Identify which cell holds the provided text, then report its (x, y) central coordinate. 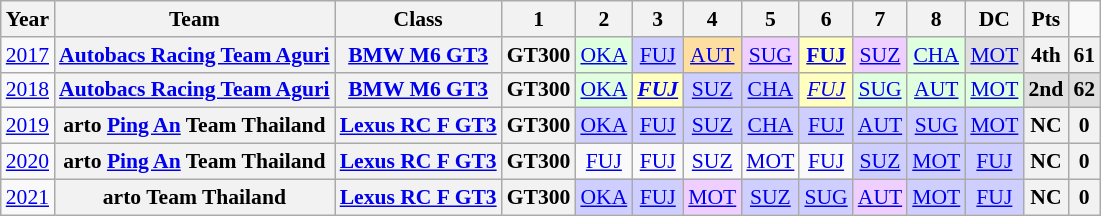
2018 (28, 90)
2 (604, 19)
Team (194, 19)
7 (880, 19)
DC (994, 19)
62 (1084, 90)
arto Team Thailand (194, 197)
5 (770, 19)
1 (539, 19)
Class (418, 19)
4 (712, 19)
2020 (28, 162)
6 (826, 19)
Year (28, 19)
2017 (28, 55)
2021 (28, 197)
Pts (1046, 19)
3 (658, 19)
8 (936, 19)
2nd (1046, 90)
4th (1046, 55)
2019 (28, 126)
61 (1084, 55)
